Locate the cell with the specified text and output its [x, y] center coordinate. 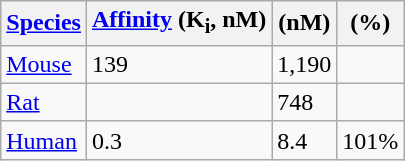
Rat [44, 102]
1,190 [304, 64]
101% [370, 140]
Mouse [44, 64]
(%) [370, 23]
0.3 [178, 140]
(nM) [304, 23]
Species [44, 23]
Affinity (Ki, nM) [178, 23]
139 [178, 64]
8.4 [304, 140]
Human [44, 140]
748 [304, 102]
